Search for the cell housing the specified text and yield its (x, y) center coordinate. 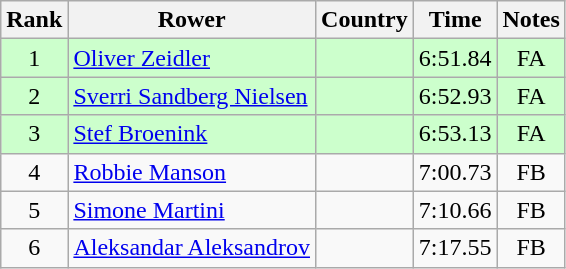
3 (34, 134)
Sverri Sandberg Nielsen (192, 96)
Aleksandar Aleksandrov (192, 248)
7:10.66 (455, 210)
Rower (192, 20)
Time (455, 20)
Country (365, 20)
Robbie Manson (192, 172)
4 (34, 172)
Stef Broenink (192, 134)
6 (34, 248)
Oliver Zeidler (192, 58)
6:52.93 (455, 96)
Simone Martini (192, 210)
6:51.84 (455, 58)
1 (34, 58)
7:00.73 (455, 172)
7:17.55 (455, 248)
Rank (34, 20)
6:53.13 (455, 134)
2 (34, 96)
5 (34, 210)
Notes (531, 20)
